Detect which cell encompasses the target text, then output its (X, Y) center coordinate. 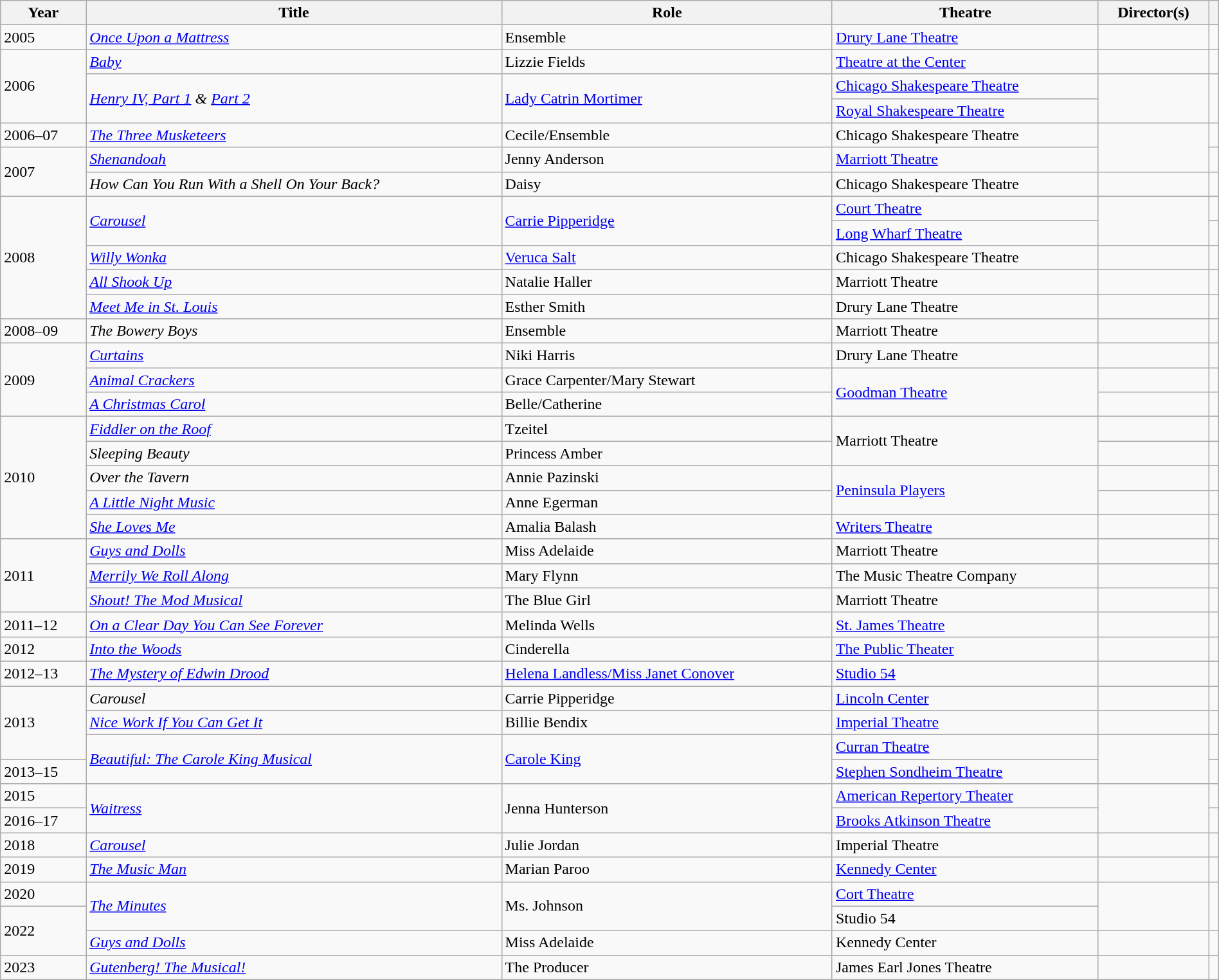
The Bowery Boys (294, 331)
Curran Theatre (965, 747)
Over the Tavern (294, 478)
American Repertory Theater (965, 796)
Cinderella (667, 649)
2015 (44, 796)
Annie Pazinski (667, 478)
Veruca Salt (667, 257)
Marian Paroo (667, 869)
2006 (44, 86)
2005 (44, 37)
2019 (44, 869)
Carole King (667, 759)
Daisy (667, 184)
Director(s) (1153, 13)
Brooks Atkinson Theatre (965, 821)
Writers Theatre (965, 527)
The Producer (667, 967)
Stephen Sondheim Theatre (965, 772)
Lady Catrin Mortimer (667, 98)
2023 (44, 967)
St. James Theatre (965, 624)
Shout! The Mod Musical (294, 600)
2012 (44, 649)
2016–17 (44, 821)
2012–13 (44, 673)
The Minutes (294, 906)
Year (44, 13)
2008–09 (44, 331)
Animal Crackers (294, 380)
Role (667, 13)
2011 (44, 576)
Lincoln Center (965, 698)
2022 (44, 930)
Anne Egerman (667, 502)
2013–15 (44, 772)
Baby (294, 62)
Long Wharf Theatre (965, 233)
Sleeping Beauty (294, 453)
Meet Me in St. Louis (294, 307)
Court Theatre (965, 208)
2008 (44, 257)
Cort Theatre (965, 894)
Billie Bendix (667, 723)
Peninsula Players (965, 490)
Waitress (294, 808)
Mary Flynn (667, 576)
2010 (44, 478)
A Christmas Carol (294, 404)
Natalie Haller (667, 282)
2018 (44, 845)
Jenny Anderson (667, 159)
Title (294, 13)
Grace Carpenter/Mary Stewart (667, 380)
Nice Work If You Can Get It (294, 723)
Belle/Catherine (667, 404)
Melinda Wells (667, 624)
Helena Landless/Miss Janet Conover (667, 673)
Ms. Johnson (667, 906)
Jenna Hunterson (667, 808)
2007 (44, 172)
2009 (44, 380)
The Blue Girl (667, 600)
2020 (44, 894)
Beautiful: The Carole King Musical (294, 759)
Goodman Theatre (965, 392)
Theatre (965, 13)
Royal Shakespeare Theatre (965, 111)
Lizzie Fields (667, 62)
Cecile/Ensemble (667, 135)
2006–07 (44, 135)
2011–12 (44, 624)
Tzeitel (667, 429)
The Public Theater (965, 649)
The Music Man (294, 869)
Niki Harris (667, 356)
The Music Theatre Company (965, 576)
Henry IV, Part 1 & Part 2 (294, 98)
Fiddler on the Roof (294, 429)
Willy Wonka (294, 257)
Shenandoah (294, 159)
She Loves Me (294, 527)
James Earl Jones Theatre (965, 967)
Amalia Balash (667, 527)
Curtains (294, 356)
How Can You Run With a Shell On Your Back? (294, 184)
Into the Woods (294, 649)
Julie Jordan (667, 845)
Gutenberg! The Musical! (294, 967)
Once Upon a Mattress (294, 37)
Theatre at the Center (965, 62)
The Three Musketeers (294, 135)
Esther Smith (667, 307)
Princess Amber (667, 453)
A Little Night Music (294, 502)
The Mystery of Edwin Drood (294, 673)
All Shook Up (294, 282)
On a Clear Day You Can See Forever (294, 624)
Merrily We Roll Along (294, 576)
2013 (44, 722)
